Determine the [X, Y] coordinate at the center of the cell enclosing the given text.  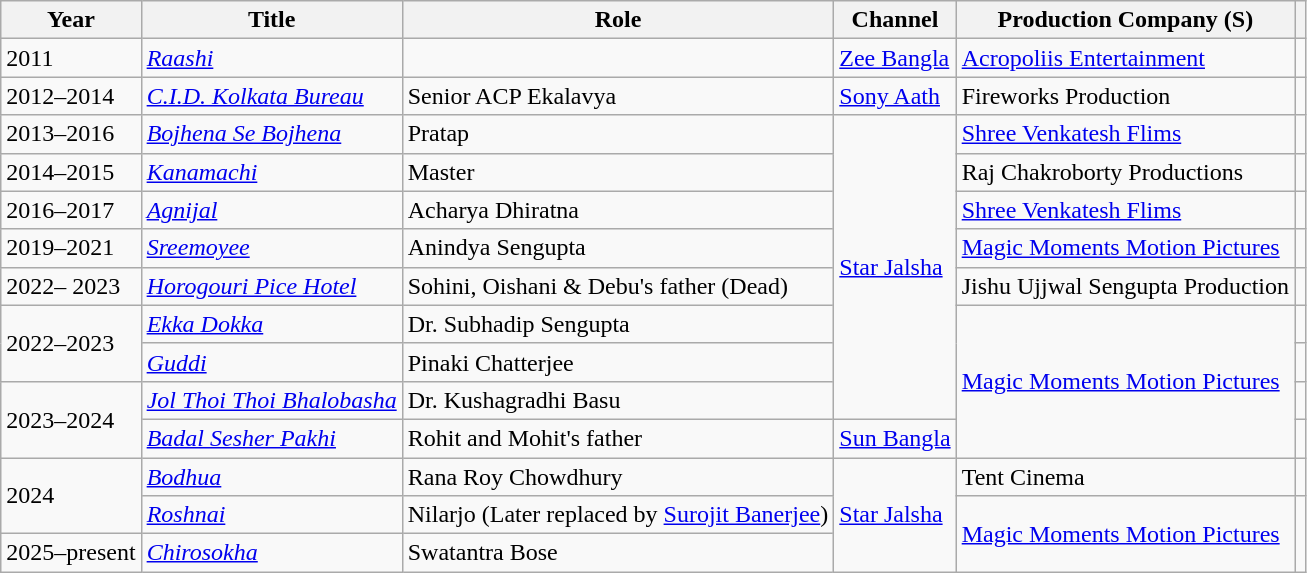
Jishu Ujjwal Sengupta Production [1125, 286]
2016–2017 [71, 210]
Dr. Kushagradhi Basu [618, 400]
Role [618, 20]
Nilarjo (Later replaced by Surojit Banerjee) [618, 515]
Production Company (S) [1125, 20]
Title [272, 20]
Master [618, 172]
Rohit and Mohit's father [618, 438]
2022– 2023 [71, 286]
Acharya Dhiratna [618, 210]
Horogouri Pice Hotel [272, 286]
Sreemoyee [272, 248]
Badal Sesher Pakhi [272, 438]
Pinaki Chatterjee [618, 362]
Guddi [272, 362]
2011 [71, 58]
Bodhua [272, 477]
Ekka Dokka [272, 324]
Jol Thoi Thoi Bhalobasha [272, 400]
2012–2014 [71, 96]
Sohini, Oishani & Debu's father (Dead) [618, 286]
2024 [71, 496]
Zee Bangla [895, 58]
2023–2024 [71, 419]
C.I.D. Kolkata Bureau [272, 96]
Tent Cinema [1125, 477]
2013–2016 [71, 134]
Fireworks Production [1125, 96]
2022–2023 [71, 343]
Roshnai [272, 515]
Raj Chakroborty Productions [1125, 172]
Sun Bangla [895, 438]
Kanamachi [272, 172]
Swatantra Bose [618, 553]
Pratap [618, 134]
Anindya Sengupta [618, 248]
Acropoliis Entertainment [1125, 58]
Year [71, 20]
Senior ACP Ekalavya [618, 96]
2025–present [71, 553]
Raashi [272, 58]
Bojhena Se Bojhena [272, 134]
Dr. Subhadip Sengupta [618, 324]
Sony Aath [895, 96]
Channel [895, 20]
Rana Roy Chowdhury [618, 477]
2019–2021 [71, 248]
Agnijal [272, 210]
2014–2015 [71, 172]
Chirosokha [272, 553]
